Output the (x, y) coordinate of the center of the cell containing the given text.  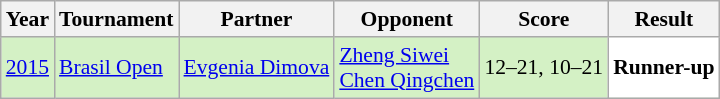
Runner-up (664, 68)
Brasil Open (116, 68)
Evgenia Dimova (257, 68)
Tournament (116, 19)
Zheng Siwei Chen Qingchen (406, 68)
Result (664, 19)
Year (28, 19)
2015 (28, 68)
Partner (257, 19)
Opponent (406, 19)
Score (544, 19)
12–21, 10–21 (544, 68)
